Search for the cell housing the specified text and yield its [X, Y] center coordinate. 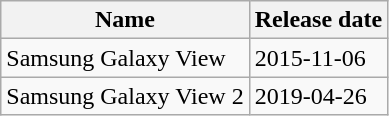
Name [125, 20]
2019-04-26 [318, 96]
Samsung Galaxy View [125, 58]
2015-11-06 [318, 58]
Release date [318, 20]
Samsung Galaxy View 2 [125, 96]
